Provide the (x, y) coordinate of the cell's center where the given text is located.  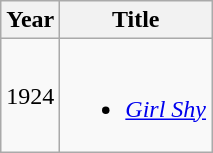
Title (136, 20)
Year (30, 20)
1924 (30, 96)
Girl Shy (136, 96)
